For the text-containing cell, return its midpoint in [X, Y] coordinate format. 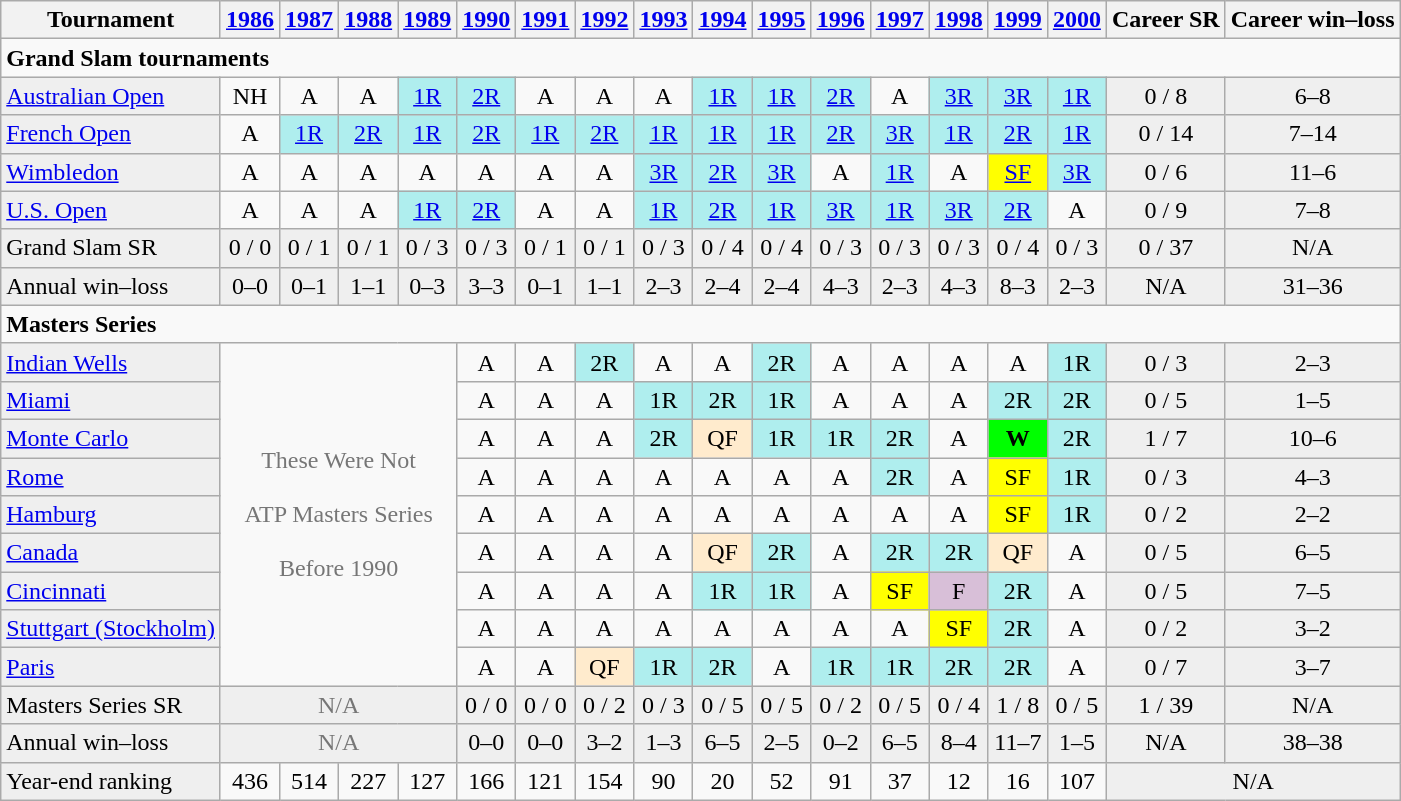
0 / 7 [1166, 667]
Miami [111, 400]
38–38 [1312, 743]
Career SR [1166, 20]
7–8 [1312, 210]
2–5 [782, 743]
W [1018, 438]
31–36 [1312, 286]
French Open [111, 134]
127 [428, 781]
Cincinnati [111, 591]
Paris [111, 667]
227 [368, 781]
0 / 6 [1166, 172]
1998 [958, 20]
Monte Carlo [111, 438]
Tournament [111, 20]
0–3 [428, 286]
1994 [722, 20]
0 / 14 [1166, 134]
1991 [546, 20]
3–7 [1312, 667]
1993 [664, 20]
11–6 [1312, 172]
0–2 [840, 743]
NH [250, 96]
1996 [840, 20]
1 / 8 [1018, 705]
90 [664, 781]
20 [722, 781]
7–14 [1312, 134]
Rome [111, 477]
Year-end ranking [111, 781]
These Were NotATP Masters SeriesBefore 1990 [338, 514]
10–6 [1312, 438]
2–2 [1312, 515]
16 [1018, 781]
3–3 [486, 286]
154 [604, 781]
11–7 [1018, 743]
Masters Series SR [111, 705]
1999 [1018, 20]
1997 [900, 20]
8–3 [1018, 286]
7–5 [1312, 591]
0 / 37 [1166, 248]
1–3 [664, 743]
Stuttgart (Stockholm) [111, 629]
514 [310, 781]
91 [840, 781]
0 / 8 [1166, 96]
1987 [310, 20]
52 [782, 781]
Grand Slam tournaments [700, 58]
1 / 7 [1166, 438]
Masters Series [700, 324]
Career win–loss [1312, 20]
1988 [368, 20]
Canada [111, 553]
U.S. Open [111, 210]
436 [250, 781]
6–8 [1312, 96]
1992 [604, 20]
2000 [1076, 20]
1990 [486, 20]
Indian Wells [111, 362]
Grand Slam SR [111, 248]
166 [486, 781]
1995 [782, 20]
37 [900, 781]
1986 [250, 20]
Hamburg [111, 515]
F [958, 591]
8–4 [958, 743]
1989 [428, 20]
12 [958, 781]
121 [546, 781]
Australian Open [111, 96]
Wimbledon [111, 172]
107 [1076, 781]
0 / 9 [1166, 210]
1 / 39 [1166, 705]
